Locate the cell with the specified text and output its (x, y) center coordinate. 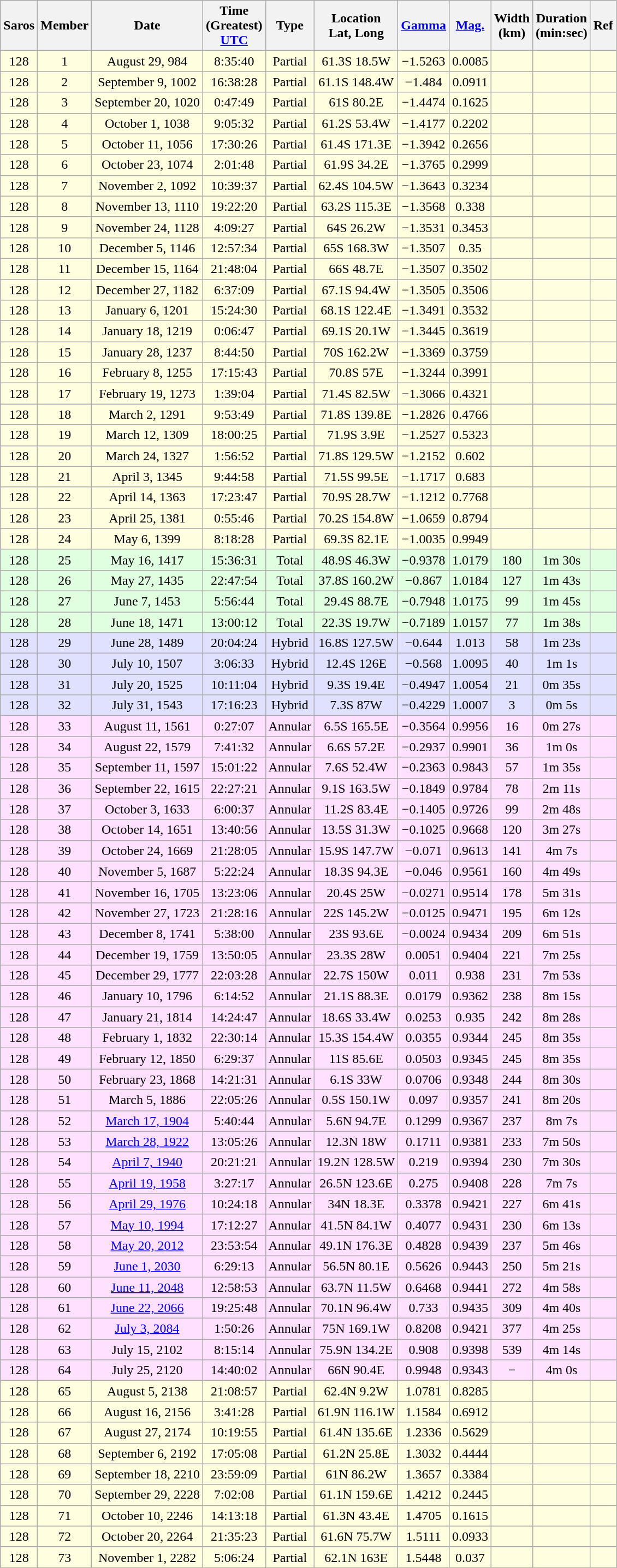
1.3657 (424, 1474)
November 16, 1705 (147, 892)
0.935 (470, 1017)
0m 5s (562, 705)
May 27, 1435 (147, 580)
October 23, 1074 (147, 165)
0.9613 (470, 851)
8:44:50 (234, 352)
0.6912 (470, 1412)
0.9439 (470, 1245)
30 (64, 664)
August 27, 2174 (147, 1433)
June 18, 1471 (147, 622)
0.219 (424, 1162)
Mag. (470, 26)
Ref (603, 26)
December 5, 1146 (147, 248)
64S 26.2W (356, 227)
67.1S 94.4W (356, 290)
0.938 (470, 976)
15.3S 154.4W (356, 1038)
61.4S 171.3E (356, 144)
1.0157 (470, 622)
6.5S 165.5E (356, 726)
0.9435 (470, 1308)
56 (64, 1204)
March 28, 1922 (147, 1142)
June 22, 2066 (147, 1308)
5:38:00 (234, 934)
0.3502 (470, 269)
−1.1717 (424, 477)
221 (512, 955)
43 (64, 934)
33 (64, 726)
65S 168.3W (356, 248)
23.3S 28W (356, 955)
− (512, 1370)
0.9471 (470, 913)
November 27, 1723 (147, 913)
7:41:32 (234, 747)
3:06:33 (234, 664)
December 29, 1777 (147, 976)
23:53:54 (234, 1245)
Width(km) (512, 26)
0.2656 (470, 144)
66N 90.4E (356, 1370)
18 (64, 414)
September 20, 1020 (147, 103)
9:05:32 (234, 123)
21:28:16 (234, 913)
5:40:44 (234, 1121)
February 23, 1868 (147, 1079)
January 28, 1237 (147, 352)
2:01:48 (234, 165)
0.9408 (470, 1183)
49 (64, 1059)
231 (512, 976)
13.5S 31.3W (356, 830)
September 29, 2228 (147, 1495)
6 (64, 165)
13:50:05 (234, 955)
−1.2152 (424, 456)
6.1S 33W (356, 1079)
January 10, 1796 (147, 996)
23S 93.6E (356, 934)
0.1711 (424, 1142)
63 (64, 1350)
8m 7s (562, 1121)
1m 23s (562, 643)
February 8, 1255 (147, 373)
0.0051 (424, 955)
19:22:20 (234, 206)
69.1S 20.1W (356, 331)
0.0706 (424, 1079)
0:55:46 (234, 518)
0.3506 (470, 290)
1m 38s (562, 622)
February 12, 1850 (147, 1059)
19:25:48 (234, 1308)
0.9381 (470, 1142)
February 1, 1832 (147, 1038)
19 (64, 435)
7.6S 52.4W (356, 768)
0.9344 (470, 1038)
0.9443 (470, 1266)
1.0095 (470, 664)
1.5111 (424, 1536)
June 7, 1453 (147, 601)
June 11, 2048 (147, 1287)
8m 30s (562, 1079)
160 (512, 871)
−1.3491 (424, 311)
March 12, 1309 (147, 435)
1m 45s (562, 601)
22:30:14 (234, 1038)
23 (64, 518)
12 (64, 290)
13 (64, 311)
−0.644 (424, 643)
195 (512, 913)
1.0179 (470, 560)
0.9843 (470, 768)
20:04:24 (234, 643)
November 13, 1110 (147, 206)
54 (64, 1162)
Saros (19, 26)
21.1S 88.3E (356, 996)
−0.2363 (424, 768)
71.9S 3.9E (356, 435)
March 2, 1291 (147, 414)
309 (512, 1308)
0.9784 (470, 788)
November 24, 1128 (147, 227)
65 (64, 1391)
11S 85.6E (356, 1059)
14:13:18 (234, 1516)
1.0054 (470, 685)
0.011 (424, 976)
September 6, 2192 (147, 1453)
Type (290, 26)
0.8208 (424, 1329)
7 (64, 186)
−1.3445 (424, 331)
January 18, 1219 (147, 331)
209 (512, 934)
61.3N 43.4E (356, 1516)
0.683 (470, 477)
26.5N 123.6E (356, 1183)
0.8285 (470, 1391)
35 (64, 768)
41.5N 84.1W (356, 1225)
−1.3531 (424, 227)
5.6N 94.7E (356, 1121)
8m 20s (562, 1100)
70.9S 28.7W (356, 497)
November 5, 1687 (147, 871)
October 24, 1669 (147, 851)
21:08:57 (234, 1391)
−0.9378 (424, 560)
April 29, 1976 (147, 1204)
0.9901 (470, 747)
0.9956 (470, 726)
77 (512, 622)
28 (64, 622)
March 17, 1904 (147, 1121)
14 (64, 331)
0.1299 (424, 1121)
July 10, 1507 (147, 664)
16.8S 127.5W (356, 643)
March 5, 1886 (147, 1100)
September 11, 1597 (147, 768)
−1.1212 (424, 497)
0.4321 (470, 394)
7m 50s (562, 1142)
1.4212 (424, 1495)
4m 25s (562, 1329)
56.5N 80.1E (356, 1266)
5 (64, 144)
1.2336 (424, 1433)
70.2S 154.8W (356, 518)
January 21, 1814 (147, 1017)
0.2999 (470, 165)
62.4N 9.2W (356, 1391)
20.4S 25W (356, 892)
0.908 (424, 1350)
34 (64, 747)
61.2N 25.8E (356, 1453)
0.4077 (424, 1225)
0.9394 (470, 1162)
1.5448 (424, 1557)
22:05:26 (234, 1100)
29 (64, 643)
0:47:49 (234, 103)
12.3N 18W (356, 1142)
66S 48.7E (356, 269)
61.1N 159.6E (356, 1495)
78 (512, 788)
Date (147, 26)
22S 145.2W (356, 913)
−0.2937 (424, 747)
15:01:22 (234, 768)
17:15:43 (234, 373)
180 (512, 560)
0.4828 (424, 1245)
December 19, 1759 (147, 955)
120 (512, 830)
0:06:47 (234, 331)
17:05:08 (234, 1453)
17:30:26 (234, 144)
October 11, 1056 (147, 144)
21:28:05 (234, 851)
14:40:02 (234, 1370)
1m 0s (562, 747)
242 (512, 1017)
0.3532 (470, 311)
May 16, 1417 (147, 560)
−1.2527 (424, 435)
−0.867 (424, 580)
6m 12s (562, 913)
16:38:28 (234, 82)
71.4S 82.5W (356, 394)
13:00:12 (234, 622)
62 (64, 1329)
37 (64, 809)
1.013 (470, 643)
August 5, 2138 (147, 1391)
61N 86.2W (356, 1474)
71 (64, 1516)
1m 30s (562, 560)
241 (512, 1100)
−1.3765 (424, 165)
46 (64, 996)
8:18:28 (234, 539)
67 (64, 1433)
May 6, 1399 (147, 539)
April 3, 1345 (147, 477)
−0.0024 (424, 934)
December 27, 1182 (147, 290)
7.3S 87W (356, 705)
3:27:17 (234, 1183)
0.9441 (470, 1287)
0.9367 (470, 1121)
68.1S 122.4E (356, 311)
272 (512, 1287)
18.3S 94.3E (356, 871)
10 (64, 248)
8m 15s (562, 996)
2m 11s (562, 788)
21:48:04 (234, 269)
22.3S 19.7W (356, 622)
−1.3942 (424, 144)
69 (64, 1474)
October 3, 1633 (147, 809)
January 6, 1201 (147, 311)
53 (64, 1142)
13:40:56 (234, 830)
25 (64, 560)
233 (512, 1142)
227 (512, 1204)
April 19, 1958 (147, 1183)
17:12:27 (234, 1225)
17:23:47 (234, 497)
Member (64, 26)
22.7S 150W (356, 976)
244 (512, 1079)
April 14, 1363 (147, 497)
7m 53s (562, 976)
1.0175 (470, 601)
75.9N 134.2E (356, 1350)
0.9948 (424, 1370)
4m 0s (562, 1370)
−1.0035 (424, 539)
32 (64, 705)
141 (512, 851)
−0.3564 (424, 726)
71.5S 99.5E (356, 477)
23:59:09 (234, 1474)
34N 18.3E (356, 1204)
61.3S 18.5W (356, 61)
52 (64, 1121)
0.4444 (470, 1453)
0.097 (424, 1100)
−1.3505 (424, 290)
November 2, 1092 (147, 186)
71.8S 129.5W (356, 456)
−0.4229 (424, 705)
20:21:21 (234, 1162)
1:39:04 (234, 394)
0.9726 (470, 809)
21:35:23 (234, 1536)
−1.3066 (424, 394)
1:50:26 (234, 1329)
7m 25s (562, 955)
4m 58s (562, 1287)
−0.7948 (424, 601)
0.0253 (424, 1017)
71.8S 139.8E (356, 414)
October 14, 1651 (147, 830)
377 (512, 1329)
9 (64, 227)
March 24, 1327 (147, 456)
0.9949 (470, 539)
1.1584 (424, 1412)
42 (64, 913)
3m 27s (562, 830)
63.2S 115.3E (356, 206)
22:03:28 (234, 976)
27 (64, 601)
0.1615 (470, 1516)
August 11, 1561 (147, 726)
61.1S 148.4W (356, 82)
0.9561 (470, 871)
47 (64, 1017)
−1.3244 (424, 373)
February 19, 1273 (147, 394)
72 (64, 1536)
2 (64, 82)
September 22, 1615 (147, 788)
69.3S 82.1E (356, 539)
9.3S 19.4E (356, 685)
539 (512, 1350)
38 (64, 830)
70.1N 96.4W (356, 1308)
0.0933 (470, 1536)
31 (64, 685)
July 20, 1525 (147, 685)
6m 41s (562, 1204)
1.3032 (424, 1453)
59 (64, 1266)
4m 49s (562, 871)
15 (64, 352)
December 15, 1164 (147, 269)
10:11:04 (234, 685)
238 (512, 996)
55 (64, 1183)
1m 35s (562, 768)
0.0179 (424, 996)
6:14:52 (234, 996)
62.1N 163E (356, 1557)
1:56:52 (234, 456)
62.4S 104.5W (356, 186)
13:05:26 (234, 1142)
0.3619 (470, 331)
5:56:44 (234, 601)
0.9434 (470, 934)
6:00:37 (234, 809)
75N 169.1W (356, 1329)
1.0781 (424, 1391)
228 (512, 1183)
August 29, 984 (147, 61)
0.3384 (470, 1474)
−1.5263 (424, 61)
6m 51s (562, 934)
29.4S 88.7E (356, 601)
13:23:06 (234, 892)
73 (64, 1557)
−1.0659 (424, 518)
7m 7s (562, 1183)
June 28, 1489 (147, 643)
−0.7189 (424, 622)
0.7768 (470, 497)
−0.046 (424, 871)
70 (64, 1495)
7:02:08 (234, 1495)
September 9, 1002 (147, 82)
7m 30s (562, 1162)
4m 7s (562, 851)
0.9343 (470, 1370)
11.2S 83.4E (356, 809)
0.9398 (470, 1350)
−1.3568 (424, 206)
September 18, 2210 (147, 1474)
−0.0271 (424, 892)
−0.1405 (424, 809)
December 8, 1741 (147, 934)
0.2445 (470, 1495)
22:27:21 (234, 788)
0.3234 (470, 186)
November 1, 2282 (147, 1557)
10:39:37 (234, 186)
July 3, 2084 (147, 1329)
−0.071 (424, 851)
0.275 (424, 1183)
66 (64, 1412)
18:00:25 (234, 435)
12:57:34 (234, 248)
178 (512, 892)
4 (64, 123)
Gamma (424, 26)
3:41:28 (234, 1412)
0m 35s (562, 685)
49.1N 176.3E (356, 1245)
12:58:53 (234, 1287)
22 (64, 497)
8:15:14 (234, 1350)
60 (64, 1287)
4m 14s (562, 1350)
10:19:55 (234, 1433)
0.8794 (470, 518)
April 25, 1381 (147, 518)
10:24:18 (234, 1204)
12.4S 126E (356, 664)
8 (64, 206)
4m 40s (562, 1308)
18.6S 33.4W (356, 1017)
Time(Greatest)UTC (234, 26)
48.9S 46.3W (356, 560)
0.9668 (470, 830)
0.9348 (470, 1079)
15:36:31 (234, 560)
8m 28s (562, 1017)
May 20, 2012 (147, 1245)
19.2N 128.5W (356, 1162)
61.9S 34.2E (356, 165)
0.3453 (470, 227)
0.5323 (470, 435)
August 22, 1579 (147, 747)
0.338 (470, 206)
61.9N 116.1W (356, 1412)
8:35:40 (234, 61)
11 (64, 269)
October 1, 1038 (147, 123)
5m 21s (562, 1266)
63.7N 11.5W (356, 1287)
1m 1s (562, 664)
9:44:58 (234, 477)
61.2S 53.4W (356, 123)
0.6468 (424, 1287)
−1.4474 (424, 103)
48 (64, 1038)
0.3378 (424, 1204)
15:24:30 (234, 311)
0.5626 (424, 1266)
14:21:31 (234, 1079)
−1.3643 (424, 186)
1.4705 (424, 1516)
−0.1849 (424, 788)
6:37:09 (234, 290)
1 (64, 61)
70S 162.2W (356, 352)
2m 48s (562, 809)
6.6S 57.2E (356, 747)
41 (64, 892)
−0.4947 (424, 685)
45 (64, 976)
0.9431 (470, 1225)
6m 13s (562, 1225)
−0.568 (424, 664)
6:29:37 (234, 1059)
Duration(min:sec) (562, 26)
0.037 (470, 1557)
15.9S 147.7W (356, 851)
−0.0125 (424, 913)
October 10, 2246 (147, 1516)
50 (64, 1079)
−1.4177 (424, 123)
64 (64, 1370)
0.0503 (424, 1059)
0.602 (470, 456)
1m 43s (562, 580)
4:09:27 (234, 227)
24 (64, 539)
127 (512, 580)
1.0184 (470, 580)
5m 46s (562, 1245)
0.5S 150.1W (356, 1100)
22:47:54 (234, 580)
0.9357 (470, 1100)
70.8S 57E (356, 373)
−1.2826 (424, 414)
61 (64, 1308)
61.6N 75.7W (356, 1536)
20 (64, 456)
July 15, 2102 (147, 1350)
37.8S 160.2W (356, 580)
5:06:24 (234, 1557)
−1.484 (424, 82)
9:53:49 (234, 414)
0.9404 (470, 955)
14:24:47 (234, 1017)
August 16, 2156 (147, 1412)
0.0085 (470, 61)
61.4N 135.6E (356, 1433)
0.3991 (470, 373)
5:22:24 (234, 871)
July 25, 2120 (147, 1370)
−1.3369 (424, 352)
17 (64, 394)
1.0007 (470, 705)
0:27:07 (234, 726)
April 7, 1940 (147, 1162)
44 (64, 955)
October 20, 2264 (147, 1536)
39 (64, 851)
51 (64, 1100)
6:29:13 (234, 1266)
0.9362 (470, 996)
0.9345 (470, 1059)
July 31, 1543 (147, 705)
250 (512, 1266)
68 (64, 1453)
0.5629 (470, 1433)
0.1625 (470, 103)
0.4766 (470, 414)
May 10, 1994 (147, 1225)
LocationLat, Long (356, 26)
9.1S 163.5W (356, 788)
0.0911 (470, 82)
0.3759 (470, 352)
5m 31s (562, 892)
0m 27s (562, 726)
0.35 (470, 248)
0.2202 (470, 123)
17:16:23 (234, 705)
0.733 (424, 1308)
61S 80.2E (356, 103)
−0.1025 (424, 830)
0.0355 (424, 1038)
0.9514 (470, 892)
June 1, 2030 (147, 1266)
26 (64, 580)
